Determine the (X, Y) coordinate at the center of the cell enclosing the given text.  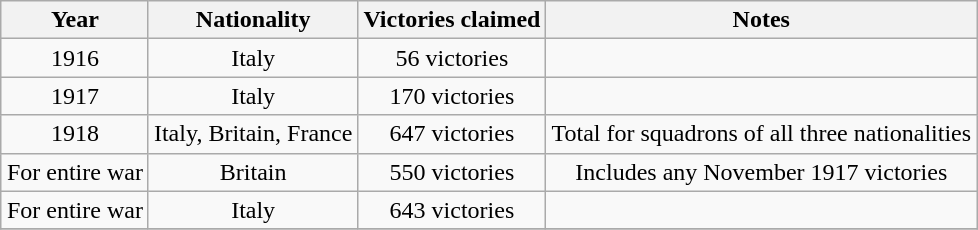
Nationality (252, 20)
Notes (762, 20)
Victories claimed (452, 20)
Includes any November 1917 victories (762, 172)
Year (74, 20)
Britain (252, 172)
550 victories (452, 172)
Total for squadrons of all three nationalities (762, 134)
643 victories (452, 210)
1917 (74, 96)
1918 (74, 134)
Italy, Britain, France (252, 134)
1916 (74, 58)
170 victories (452, 96)
647 victories (452, 134)
56 victories (452, 58)
